Capture the cell that displays the provided text and extract its [x, y] central coordinate. 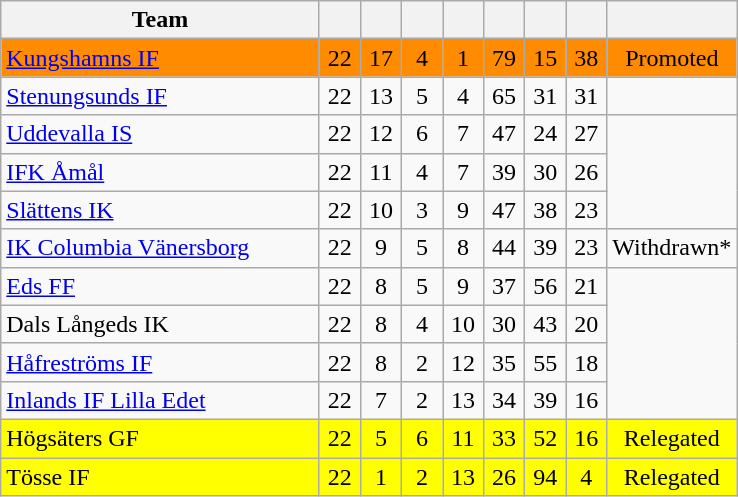
Tösse IF [160, 477]
18 [586, 362]
56 [546, 286]
79 [504, 58]
35 [504, 362]
43 [546, 324]
24 [546, 134]
IFK Åmål [160, 172]
Slättens IK [160, 210]
IK Columbia Vänersborg [160, 248]
Uddevalla IS [160, 134]
44 [504, 248]
Högsäters GF [160, 438]
37 [504, 286]
94 [546, 477]
27 [586, 134]
Team [160, 20]
Inlands IF Lilla Edet [160, 400]
20 [586, 324]
21 [586, 286]
Withdrawn* [672, 248]
15 [546, 58]
17 [380, 58]
34 [504, 400]
52 [546, 438]
Stenungsunds IF [160, 96]
3 [422, 210]
Promoted [672, 58]
65 [504, 96]
55 [546, 362]
Dals Långeds IK [160, 324]
Kungshamns IF [160, 58]
Håfreströms IF [160, 362]
Eds FF [160, 286]
33 [504, 438]
